For the text-containing cell, return its midpoint in [x, y] coordinate format. 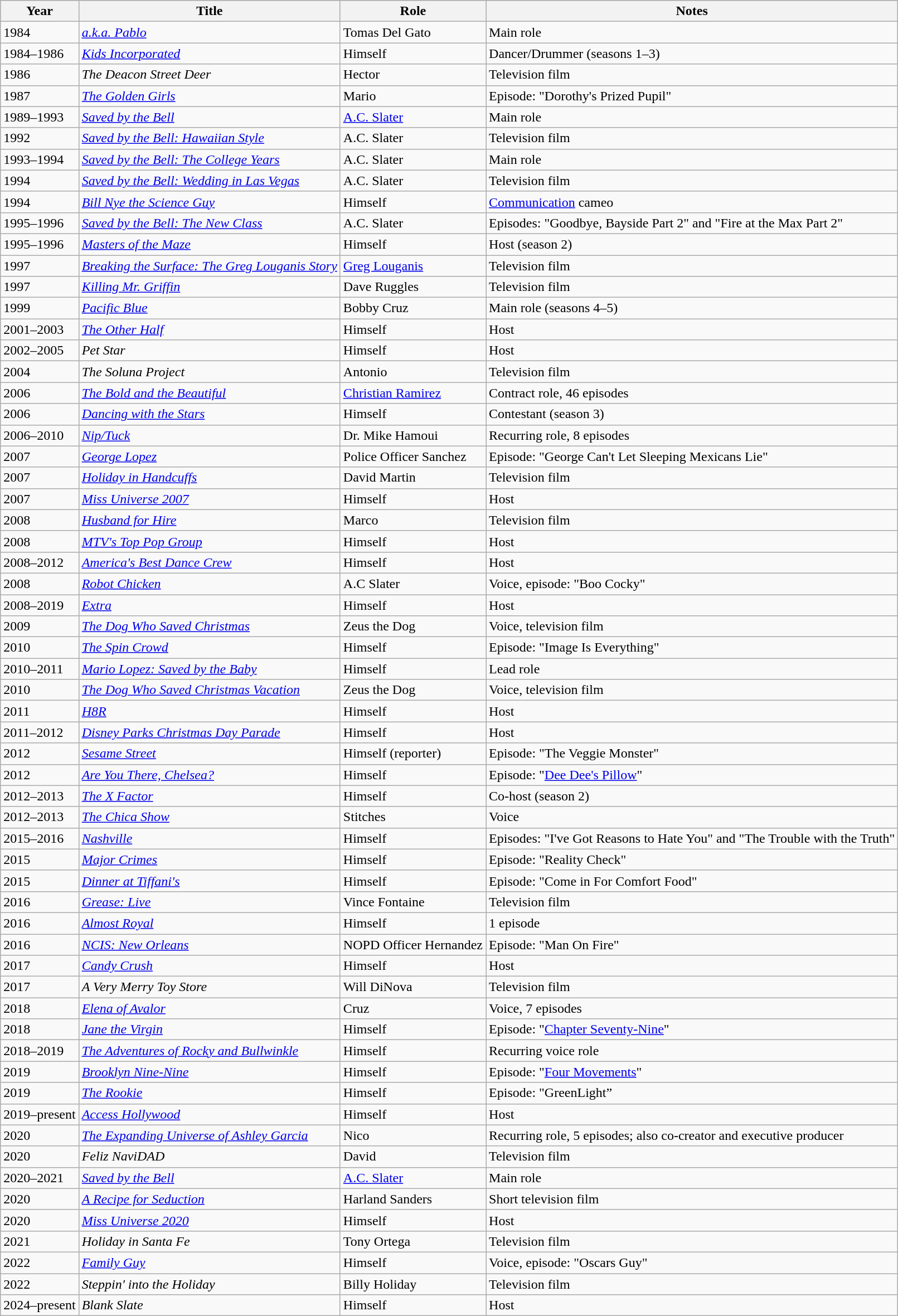
America's Best Dance Crew [210, 562]
Mario Lopez: Saved by the Baby [210, 669]
A.C Slater [412, 584]
The Golden Girls [210, 96]
Tony Ortega [412, 1241]
Nico [412, 1135]
Tomas Del Gato [412, 32]
2008–2012 [40, 562]
1984 [40, 32]
A Recipe for Seduction [210, 1199]
Nashville [210, 838]
Vince Fontaine [412, 902]
Contestant (season 3) [692, 414]
Episode: "Dorothy's Prized Pupil" [692, 96]
Bobby Cruz [412, 308]
Cruz [412, 1008]
Holiday in Handcuffs [210, 478]
NOPD Officer Hernandez [412, 945]
Role [412, 11]
Host (season 2) [692, 244]
Voice, episode: "Boo Cocky" [692, 584]
Are You There, Chelsea? [210, 775]
Extra [210, 605]
2019–present [40, 1114]
Voice, episode: "Oscars Guy" [692, 1262]
Harland Sanders [412, 1199]
2002–2005 [40, 351]
Blank Slate [210, 1305]
Dinner at Tiffani's [210, 881]
Major Crimes [210, 859]
Himself (reporter) [412, 754]
Grease: Live [210, 902]
Feliz NaviDAD [210, 1157]
Christian Ramirez [412, 393]
Kids Incorporated [210, 54]
Pacific Blue [210, 308]
1984–1986 [40, 54]
2001–2003 [40, 329]
2020–2021 [40, 1178]
2015–2016 [40, 838]
NCIS: New Orleans [210, 945]
1999 [40, 308]
2018–2019 [40, 1051]
H8R [210, 711]
Hector [412, 75]
Masters of the Maze [210, 244]
Brooklyn Nine-Nine [210, 1072]
Episode: "Image Is Everything" [692, 648]
Episode: "Reality Check" [692, 859]
Episodes: "Goodbye, Bayside Part 2" and "Fire at the Max Part 2" [692, 223]
Voice, 7 episodes [692, 1008]
Jane the Virgin [210, 1030]
The Spin Crowd [210, 648]
1993–1994 [40, 159]
Greg Louganis [412, 266]
Mario [412, 96]
Stitches [412, 817]
2024–present [40, 1305]
1 episode [692, 923]
Episodes: "I've Got Reasons to Hate You" and "The Trouble with the Truth" [692, 838]
Notes [692, 11]
Main role (seasons 4–5) [692, 308]
1986 [40, 75]
George Lopez [210, 457]
Holiday in Santa Fe [210, 1241]
Saved by the Bell: The New Class [210, 223]
David Martin [412, 478]
Dave Ruggles [412, 287]
Episode: "Four Movements" [692, 1072]
Episode: "Chapter Seventy-Nine" [692, 1030]
Billy Holiday [412, 1284]
The Dog Who Saved Christmas Vacation [210, 690]
Lead role [692, 669]
Voice [692, 817]
2010–2011 [40, 669]
Sesame Street [210, 754]
The Other Half [210, 329]
The Deacon Street Deer [210, 75]
Episode: "George Can't Let Sleeping Mexicans Lie" [692, 457]
Dr. Mike Hamoui [412, 435]
Communication cameo [692, 202]
2006–2010 [40, 435]
Bill Nye the Science Guy [210, 202]
Family Guy [210, 1262]
Episode: "Come in For Comfort Food" [692, 881]
The Expanding Universe of Ashley Garcia [210, 1135]
Episode: "The Veggie Monster" [692, 754]
The Chica Show [210, 817]
Co-host (season 2) [692, 796]
a.k.a. Pablo [210, 32]
The X Factor [210, 796]
Almost Royal [210, 923]
2009 [40, 627]
Saved by the Bell: The College Years [210, 159]
Episode: "Dee Dee's Pillow" [692, 775]
Candy Crush [210, 966]
2011–2012 [40, 732]
The Dog Who Saved Christmas [210, 627]
Dancer/Drummer (seasons 1–3) [692, 54]
The Soluna Project [210, 372]
David [412, 1157]
Recurring voice role [692, 1051]
Police Officer Sanchez [412, 457]
Contract role, 46 episodes [692, 393]
1992 [40, 138]
Antonio [412, 372]
Dancing with the Stars [210, 414]
2021 [40, 1241]
Breaking the Surface: The Greg Louganis Story [210, 266]
2011 [40, 711]
2004 [40, 372]
Husband for Hire [210, 520]
Marco [412, 520]
The Bold and the Beautiful [210, 393]
Miss Universe 2020 [210, 1220]
Recurring role, 5 episodes; also co-creator and executive producer [692, 1135]
Disney Parks Christmas Day Parade [210, 732]
Title [210, 11]
Miss Universe 2007 [210, 499]
Robot Chicken [210, 584]
Pet Star [210, 351]
Short television film [692, 1199]
Episode: "GreenLight” [692, 1093]
Nip/Tuck [210, 435]
Access Hollywood [210, 1114]
1987 [40, 96]
Saved by the Bell: Hawaiian Style [210, 138]
2008–2019 [40, 605]
A Very Merry Toy Store [210, 987]
Steppin' into the Holiday [210, 1284]
The Rookie [210, 1093]
MTV's Top Pop Group [210, 541]
Saved by the Bell: Wedding in Las Vegas [210, 181]
Recurring role, 8 episodes [692, 435]
Episode: "Man On Fire" [692, 945]
The Adventures of Rocky and Bullwinkle [210, 1051]
Elena of Avalor [210, 1008]
Will DiNova [412, 987]
Year [40, 11]
1989–1993 [40, 117]
Killing Mr. Griffin [210, 287]
